Determine the (X, Y) coordinate at the center of the cell enclosing the given text.  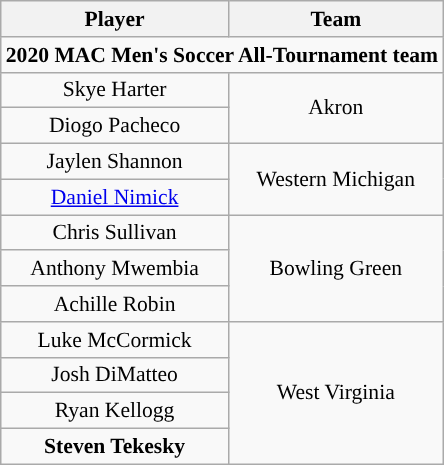
Chris Sullivan (115, 233)
Steven Tekesky (115, 447)
Jaylen Shannon (115, 162)
Achille Robin (115, 304)
Player (115, 19)
Ryan Kellogg (115, 411)
Luke McCormick (115, 340)
West Virginia (336, 393)
Diogo Pacheco (115, 126)
Akron (336, 108)
Anthony Mwembia (115, 269)
Team (336, 19)
2020 MAC Men's Soccer All-Tournament team (222, 55)
Josh DiMatteo (115, 375)
Bowling Green (336, 268)
Western Michigan (336, 180)
Skye Harter (115, 90)
Daniel Nimick (115, 197)
